Identify which cell holds the provided text, then report its [X, Y] central coordinate. 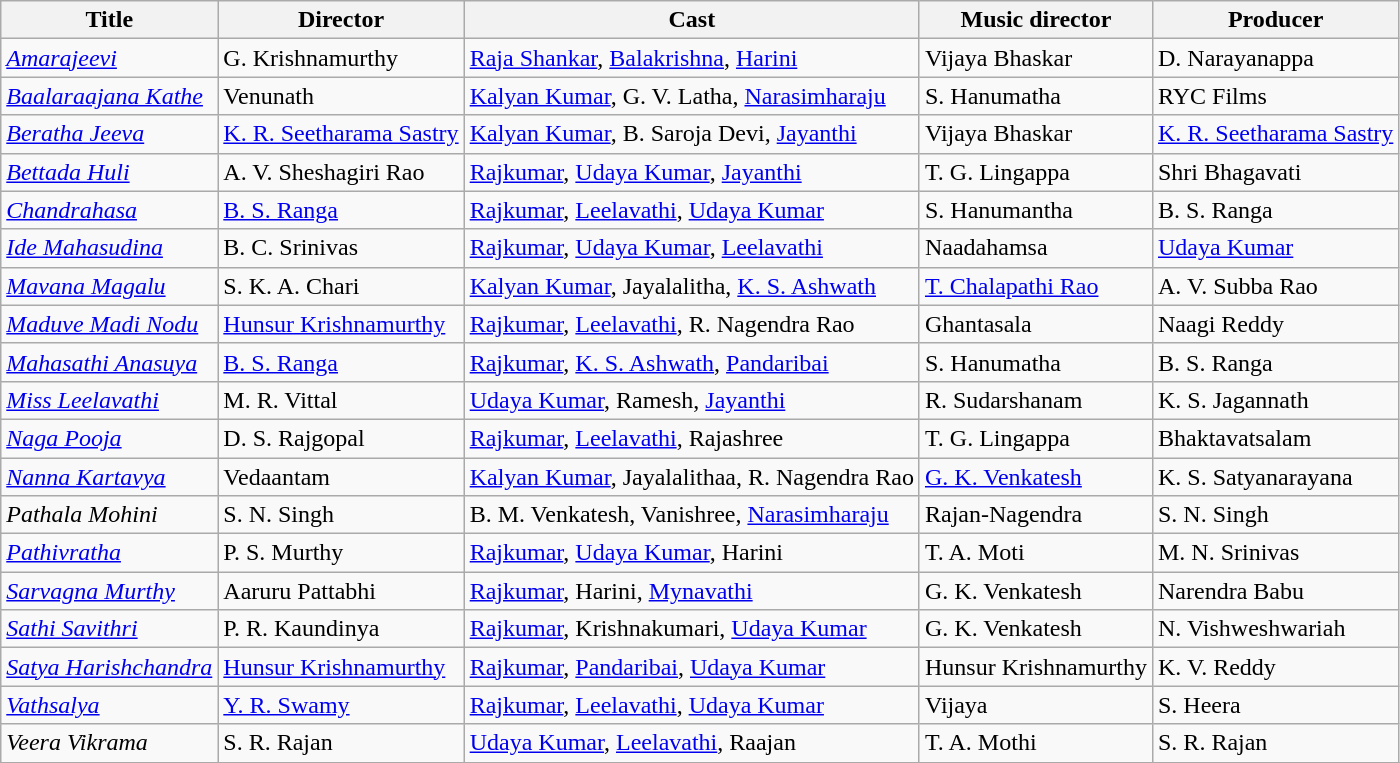
Naadahamsa [1036, 248]
S. Heera [1275, 705]
Beratha Jeeva [110, 134]
Cast [692, 20]
Maduve Madi Nodu [110, 324]
Ide Mahasudina [110, 248]
K. V. Reddy [1275, 667]
A. V. Sheshagiri Rao [341, 172]
Narendra Babu [1275, 591]
Rajkumar, Leelavathi, Rajashree [692, 438]
Kalyan Kumar, B. Saroja Devi, Jayanthi [692, 134]
Naagi Reddy [1275, 324]
N. Vishweshwariah [1275, 629]
Rajkumar, Harini, Mynavathi [692, 591]
Venunath [341, 96]
Mavana Magalu [110, 286]
RYC Films [1275, 96]
Kalyan Kumar, G. V. Latha, Narasimharaju [692, 96]
Baalaraajana Kathe [110, 96]
Sathi Savithri [110, 629]
Y. R. Swamy [341, 705]
Pathala Mohini [110, 515]
T. A. Moti [1036, 553]
Rajkumar, Udaya Kumar, Leelavathi [692, 248]
Amarajeevi [110, 58]
S. Hanumantha [1036, 210]
Music director [1036, 20]
Nanna Kartavya [110, 477]
Ghantasala [1036, 324]
Vijaya [1036, 705]
Udaya Kumar, Leelavathi, Raajan [692, 743]
S. K. A. Chari [341, 286]
Chandrahasa [110, 210]
Aaruru Pattabhi [341, 591]
P. S. Murthy [341, 553]
Director [341, 20]
Vathsalya [110, 705]
G. Krishnamurthy [341, 58]
Rajkumar, Pandaribai, Udaya Kumar [692, 667]
M. R. Vittal [341, 400]
Raja Shankar, Balakrishna, Harini [692, 58]
Bettada Huli [110, 172]
Rajan-Nagendra [1036, 515]
Shri Bhagavati [1275, 172]
Title [110, 20]
P. R. Kaundinya [341, 629]
B. M. Venkatesh, Vanishree, Narasimharaju [692, 515]
B. C. Srinivas [341, 248]
Udaya Kumar, Ramesh, Jayanthi [692, 400]
Miss Leelavathi [110, 400]
A. V. Subba Rao [1275, 286]
Rajkumar, Leelavathi, R. Nagendra Rao [692, 324]
Vedaantam [341, 477]
Rajkumar, Udaya Kumar, Jayanthi [692, 172]
Udaya Kumar [1275, 248]
Mahasathi Anasuya [110, 362]
R. Sudarshanam [1036, 400]
K. S. Jagannath [1275, 400]
D. S. Rajgopal [341, 438]
Veera Vikrama [110, 743]
T. A. Mothi [1036, 743]
Pathivratha [110, 553]
Producer [1275, 20]
Naga Pooja [110, 438]
M. N. Srinivas [1275, 553]
Rajkumar, Krishnakumari, Udaya Kumar [692, 629]
Sarvagna Murthy [110, 591]
Rajkumar, K. S. Ashwath, Pandaribai [692, 362]
Rajkumar, Udaya Kumar, Harini [692, 553]
T. Chalapathi Rao [1036, 286]
D. Narayanappa [1275, 58]
Kalyan Kumar, Jayalalitha, K. S. Ashwath [692, 286]
Kalyan Kumar, Jayalalithaa, R. Nagendra Rao [692, 477]
K. S. Satyanarayana [1275, 477]
Satya Harishchandra [110, 667]
Bhaktavatsalam [1275, 438]
